Locate the cell with the specified text and output its [x, y] center coordinate. 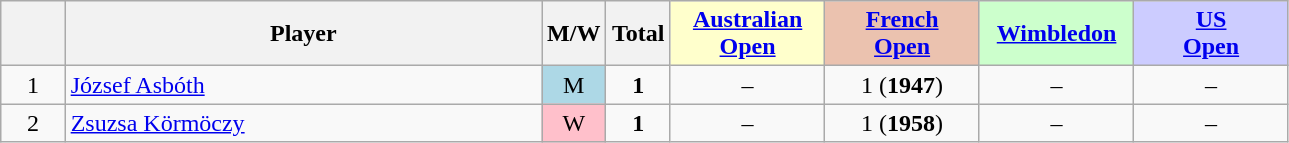
1 (1947) [902, 85]
W [574, 123]
Wimbledon [1056, 34]
2 [33, 123]
US Open [1212, 34]
French Open [902, 34]
Player [303, 34]
Zsuzsa Körmöczy [303, 123]
József Asbóth [303, 85]
Australian Open [747, 34]
M [574, 85]
1 (1958) [902, 123]
Total [638, 34]
M/W [574, 34]
